Search for the cell housing the specified text and yield its [X, Y] center coordinate. 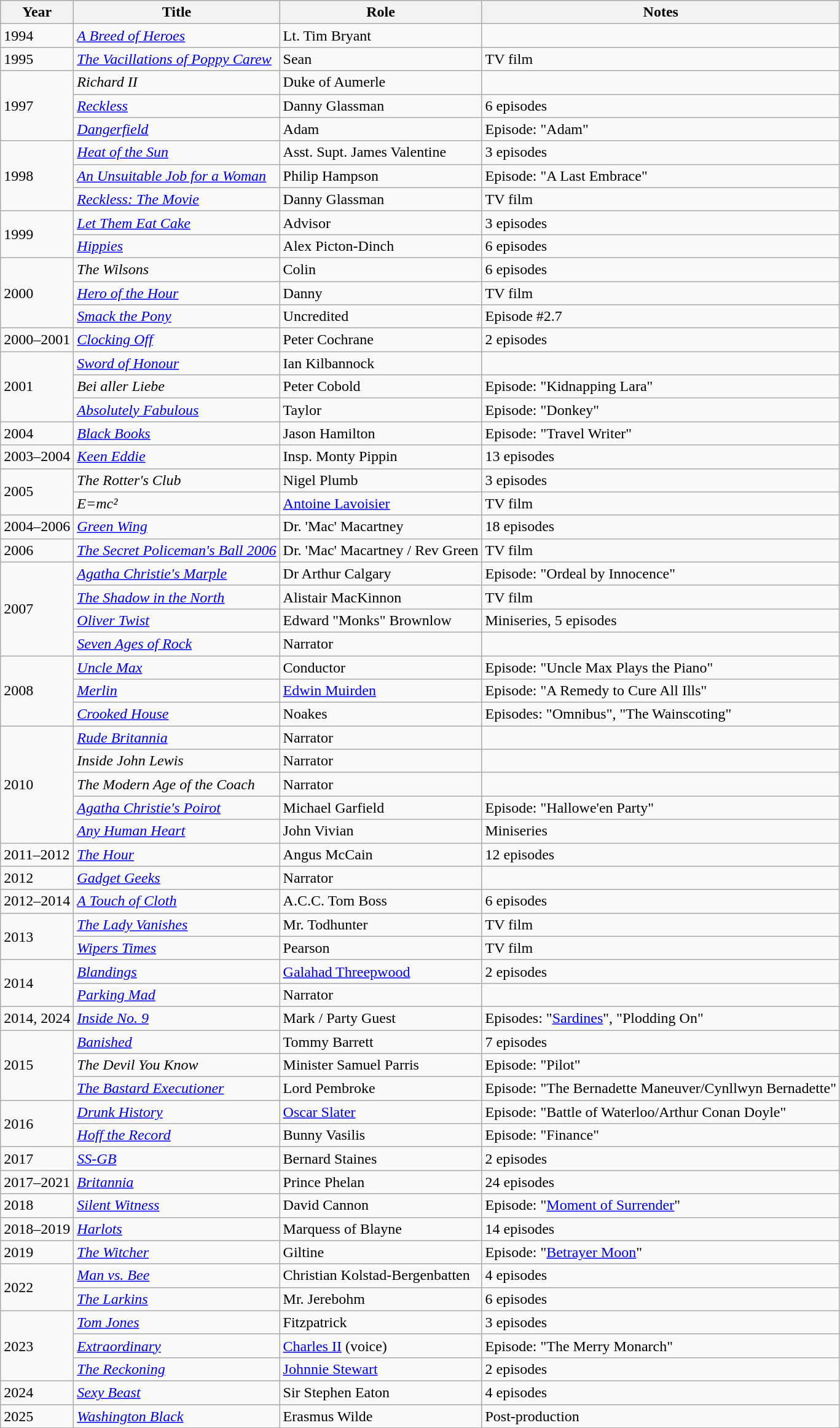
Green Wing [177, 527]
The Devil You Know [177, 1065]
Wipers Times [177, 948]
2005 [37, 492]
Miniseries, 5 episodes [661, 620]
2004–2006 [37, 527]
Episode: "Battle of Waterloo/Arthur Conan Doyle" [661, 1112]
The Shadow in the North [177, 597]
2024 [37, 1392]
Charles II (voice) [381, 1346]
Episode: "Moment of Surrender" [661, 1205]
Notes [661, 12]
Year [37, 12]
2017 [37, 1159]
Silent Witness [177, 1205]
David Cannon [381, 1205]
The Vacillations of Poppy Carew [177, 59]
The Witcher [177, 1252]
The Reckoning [177, 1369]
Let Them Eat Cake [177, 223]
Episode: "Kidnapping Lara" [661, 387]
2022 [37, 1287]
Heat of the Sun [177, 152]
Banished [177, 1042]
Peter Cochrane [381, 340]
1994 [37, 36]
Clocking Off [177, 340]
2013 [37, 936]
Uncredited [381, 317]
Post-production [661, 1416]
2025 [37, 1416]
Advisor [381, 223]
Episode #2.7 [661, 317]
Lt. Tim Bryant [381, 36]
2023 [37, 1346]
The Modern Age of the Coach [177, 784]
Role [381, 12]
An Unsuitable Job for a Woman [177, 176]
Episode: "Uncle Max Plays the Piano" [661, 667]
2018–2019 [37, 1229]
Danny [381, 293]
2014, 2024 [37, 1018]
Reckless: The Movie [177, 199]
Uncle Max [177, 667]
Episode: "Finance" [661, 1135]
Bunny Vasilis [381, 1135]
Episode: "Hallowe'en Party" [661, 808]
7 episodes [661, 1042]
2012–2014 [37, 901]
Episode: "The Merry Monarch" [661, 1346]
Episodes: "Omnibus", "The Wainscoting" [661, 714]
Absolutely Fabulous [177, 410]
Tommy Barrett [381, 1042]
Extraordinary [177, 1346]
Episode: "Travel Writer" [661, 433]
Smack the Pony [177, 317]
Sir Stephen Eaton [381, 1392]
Episode: "Donkey" [661, 410]
Mr. Jerebohm [381, 1299]
Tom Jones [177, 1322]
Agatha Christie's Poirot [177, 808]
Noakes [381, 714]
Episode: "A Remedy to Cure All Ills" [661, 691]
Ian Kilbannock [381, 363]
The Hour [177, 854]
Bernard Staines [381, 1159]
Crooked House [177, 714]
Peter Cobold [381, 387]
Episode: "Ordeal by Innocence" [661, 574]
Giltine [381, 1252]
Man vs. Bee [177, 1276]
2004 [37, 433]
2008 [37, 690]
2011–2012 [37, 854]
Hoff the Record [177, 1135]
2019 [37, 1252]
Sword of Honour [177, 363]
John Vivian [381, 831]
The Secret Policeman's Ball 2006 [177, 550]
Adam [381, 129]
Miniseries [661, 831]
Antoine Lavoisier [381, 503]
1999 [37, 234]
The Larkins [177, 1299]
Edward "Monks" Brownlow [381, 620]
Duke of Aumerle [381, 82]
Asst. Supt. James Valentine [381, 152]
2010 [37, 784]
Marquess of Blayne [381, 1229]
12 episodes [661, 854]
Minister Samuel Parris [381, 1065]
Rude Britannia [177, 738]
Agatha Christie's Marple [177, 574]
Alistair MacKinnon [381, 597]
Colin [381, 269]
Episode: "Betrayer Moon" [661, 1252]
Any Human Heart [177, 831]
2007 [37, 609]
2006 [37, 550]
2003–2004 [37, 457]
2015 [37, 1065]
Mr. Todhunter [381, 925]
Parking Mad [177, 995]
2018 [37, 1205]
1997 [37, 106]
Seven Ages of Rock [177, 644]
E=mc² [177, 503]
The Bastard Executioner [177, 1089]
A.C.C. Tom Boss [381, 901]
Dr. 'Mac' Macartney [381, 527]
Angus McCain [381, 854]
Oscar Slater [381, 1112]
Hero of the Hour [177, 293]
Inside John Lewis [177, 761]
Sean [381, 59]
Dr. 'Mac' Macartney / Rev Green [381, 550]
18 episodes [661, 527]
Alex Picton-Dinch [381, 246]
The Wilsons [177, 269]
Hippies [177, 246]
Christian Kolstad-Bergenbatten [381, 1276]
Keen Eddie [177, 457]
Washington Black [177, 1416]
Oliver Twist [177, 620]
Title [177, 12]
Reckless [177, 106]
Philip Hampson [381, 176]
Episodes: "Sardines", "Plodding On" [661, 1018]
Michael Garfield [381, 808]
Erasmus Wilde [381, 1416]
Taylor [381, 410]
Conductor [381, 667]
Prince Phelan [381, 1182]
Episode: "Pilot" [661, 1065]
Jason Hamilton [381, 433]
2012 [37, 878]
Inside No. 9 [177, 1018]
Episode: "The Bernadette Maneuver/Cynllwyn Bernadette" [661, 1089]
2017–2021 [37, 1182]
Dr Arthur Calgary [381, 574]
1998 [37, 176]
2014 [37, 983]
13 episodes [661, 457]
Pearson [381, 948]
Nigel Plumb [381, 480]
Lord Pembroke [381, 1089]
A Breed of Heroes [177, 36]
24 episodes [661, 1182]
A Touch of Cloth [177, 901]
2000–2001 [37, 340]
SS-GB [177, 1159]
Fitzpatrick [381, 1322]
Episode: "Adam" [661, 129]
Merlin [177, 691]
The Lady Vanishes [177, 925]
Sexy Beast [177, 1392]
Harlots [177, 1229]
The Rotter's Club [177, 480]
Britannia [177, 1182]
Gadget Geeks [177, 878]
Johnnie Stewart [381, 1369]
Galahad Threepwood [381, 971]
Drunk History [177, 1112]
Bei aller Liebe [177, 387]
2000 [37, 293]
Blandings [177, 971]
Insp. Monty Pippin [381, 457]
Mark / Party Guest [381, 1018]
Dangerfield [177, 129]
Episode: "A Last Embrace" [661, 176]
Richard II [177, 82]
2016 [37, 1124]
1995 [37, 59]
14 episodes [661, 1229]
2001 [37, 387]
Edwin Muirden [381, 691]
Black Books [177, 433]
